Pinpoint the cell where the given text exists, returning its [x, y] midpoint coordinate. 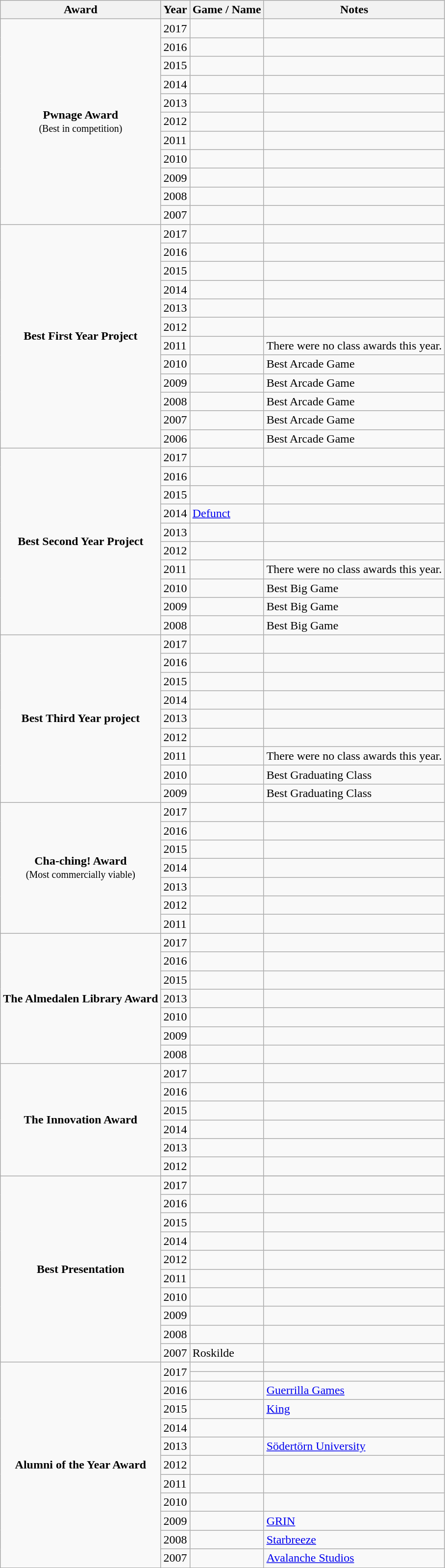
Guerrilla Games [354, 1390]
The Innovation Award [80, 1120]
Södertörn University [354, 1446]
Notes [354, 10]
Cha-ching! Award(Most commercially viable) [80, 868]
Defunct [226, 513]
The Almedalen Library Award [80, 998]
2006 [175, 439]
Year [175, 10]
Game / Name [226, 10]
Best First Year Project [80, 336]
King [354, 1409]
Pwnage Award(Best in competition) [80, 122]
Starbreeze [354, 1540]
Best Third Year project [80, 719]
Roskilde [226, 1353]
Avalanche Studios [354, 1558]
Best Presentation [80, 1269]
GRIN [354, 1521]
Best Second Year Project [80, 541]
Alumni of the Year Award [80, 1465]
Award [80, 10]
